For the text-containing cell, return its midpoint in [x, y] coordinate format. 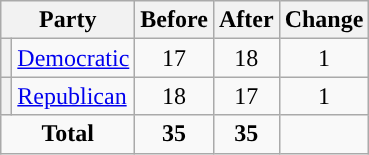
Change [324, 20]
Republican [74, 96]
Total [68, 134]
Democratic [74, 58]
Party [68, 20]
After [246, 20]
Before [174, 20]
